Capture the cell that displays the provided text and extract its (X, Y) central coordinate. 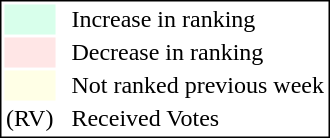
Received Votes (198, 119)
Decrease in ranking (198, 53)
Increase in ranking (198, 19)
(RV) (29, 119)
Not ranked previous week (198, 85)
